Capture the cell that displays the provided text and extract its (x, y) central coordinate. 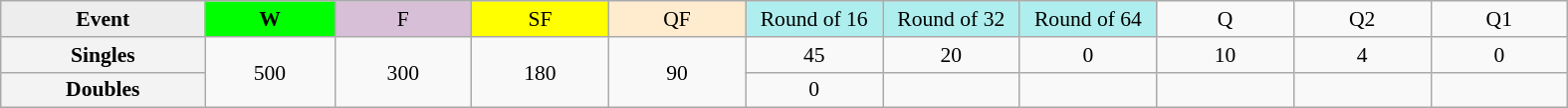
Round of 16 (814, 19)
500 (270, 72)
20 (951, 55)
Round of 64 (1088, 19)
90 (677, 72)
180 (541, 72)
45 (814, 55)
300 (403, 72)
4 (1362, 55)
Q1 (1499, 19)
Q (1226, 19)
Event (104, 19)
F (403, 19)
Round of 32 (951, 19)
Singles (104, 55)
10 (1226, 55)
Q2 (1362, 19)
Doubles (104, 90)
SF (541, 19)
QF (677, 19)
W (270, 19)
